Provide the [x, y] coordinate of the cell's center where the given text is located.  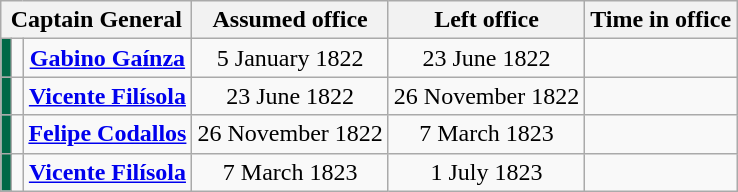
Felipe Codallos [108, 134]
1 July 1823 [486, 172]
Left office [486, 20]
Assumed office [290, 20]
Captain General [96, 20]
Time in office [661, 20]
Gabino Gaínza [108, 58]
5 January 1822 [290, 58]
